Extract the (x, y) coordinate from the center of the cell holding the provided text.  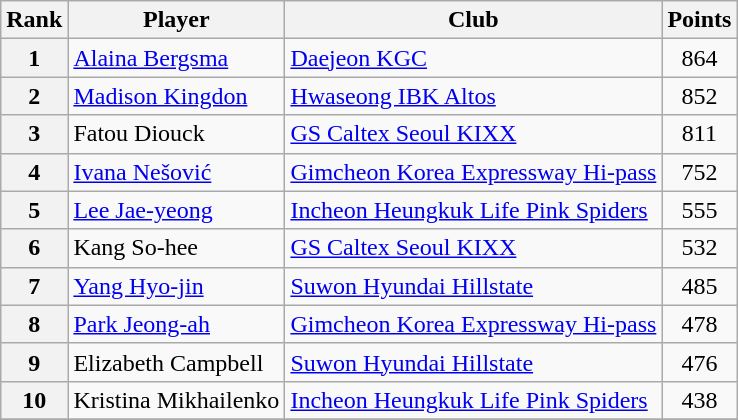
532 (700, 248)
Fatou Diouck (176, 134)
864 (700, 58)
Madison Kingdon (176, 96)
5 (34, 210)
Player (176, 20)
Daejeon KGC (474, 58)
Elizabeth Campbell (176, 362)
Yang Hyo-jin (176, 286)
9 (34, 362)
Hwaseong IBK Altos (474, 96)
10 (34, 400)
Rank (34, 20)
1 (34, 58)
811 (700, 134)
Kristina Mikhailenko (176, 400)
Lee Jae-yeong (176, 210)
476 (700, 362)
438 (700, 400)
Alaina Bergsma (176, 58)
2 (34, 96)
478 (700, 324)
Park Jeong-ah (176, 324)
752 (700, 172)
6 (34, 248)
555 (700, 210)
Points (700, 20)
7 (34, 286)
4 (34, 172)
852 (700, 96)
Club (474, 20)
Kang So-hee (176, 248)
8 (34, 324)
3 (34, 134)
Ivana Nešović (176, 172)
485 (700, 286)
